Scan for the cell matching the given text and deliver its [X, Y] coordinate at center. 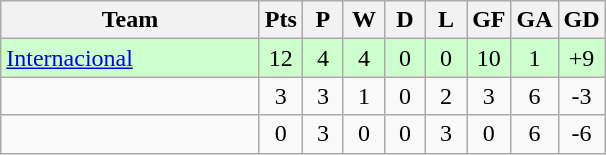
2 [446, 96]
GF [489, 20]
12 [280, 58]
GA [534, 20]
Internacional [130, 58]
-3 [582, 96]
-6 [582, 134]
L [446, 20]
P [322, 20]
+9 [582, 58]
D [404, 20]
Pts [280, 20]
GD [582, 20]
Team [130, 20]
10 [489, 58]
W [364, 20]
